Output the [x, y] coordinate of the center of the cell containing the given text.  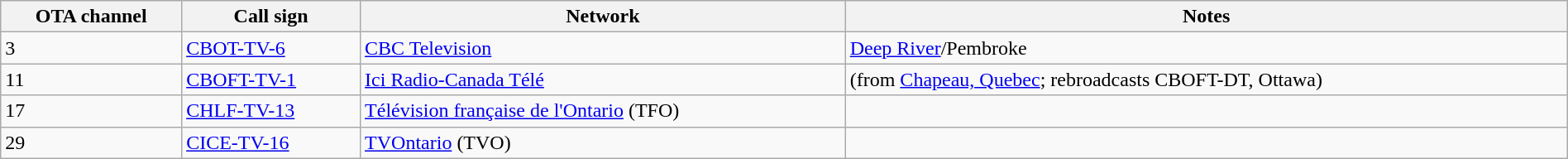
CBC Television [604, 48]
17 [91, 111]
OTA channel [91, 17]
Notes [1206, 17]
TVOntario (TVO) [604, 142]
CBOT-TV-6 [271, 48]
(from Chapeau, Quebec; rebroadcasts CBOFT-DT, Ottawa) [1206, 79]
Télévision française de l'Ontario (TFO) [604, 111]
Call sign [271, 17]
Network [604, 17]
CBOFT-TV-1 [271, 79]
CICE-TV-16 [271, 142]
3 [91, 48]
11 [91, 79]
CHLF-TV-13 [271, 111]
29 [91, 142]
Ici Radio-Canada Télé [604, 79]
Deep River/Pembroke [1206, 48]
